Pinpoint the cell where the given text exists, returning its [X, Y] midpoint coordinate. 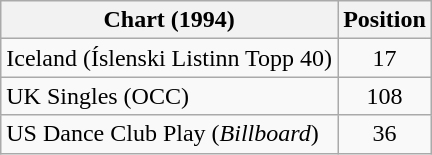
17 [385, 58]
36 [385, 134]
Iceland (Íslenski Listinn Topp 40) [170, 58]
Chart (1994) [170, 20]
US Dance Club Play (Billboard) [170, 134]
108 [385, 96]
UK Singles (OCC) [170, 96]
Position [385, 20]
